Return the (x, y) coordinate for the center point of the cell that contains the specified text.  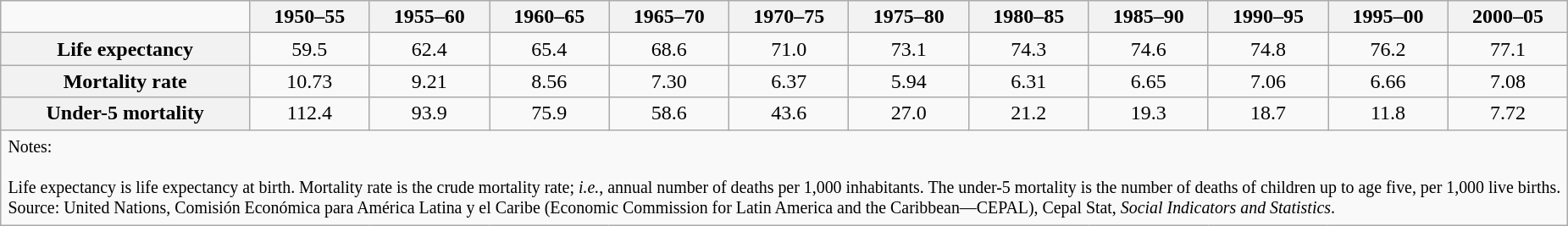
Mortality rate (125, 81)
7.06 (1267, 81)
93.9 (429, 113)
1970–75 (788, 17)
1990–95 (1267, 17)
6.66 (1388, 81)
1995–00 (1388, 17)
27.0 (908, 113)
5.94 (908, 81)
8.56 (549, 81)
9.21 (429, 81)
76.2 (1388, 49)
Under-5 mortality (125, 113)
43.6 (788, 113)
1955–60 (429, 17)
7.08 (1508, 81)
6.31 (1028, 81)
59.5 (310, 49)
Life expectancy (125, 49)
74.8 (1267, 49)
1950–55 (310, 17)
7.30 (669, 81)
62.4 (429, 49)
112.4 (310, 113)
18.7 (1267, 113)
6.65 (1149, 81)
65.4 (549, 49)
7.72 (1508, 113)
77.1 (1508, 49)
71.0 (788, 49)
73.1 (908, 49)
1980–85 (1028, 17)
1965–70 (669, 17)
74.6 (1149, 49)
10.73 (310, 81)
68.6 (669, 49)
19.3 (1149, 113)
74.3 (1028, 49)
11.8 (1388, 113)
2000–05 (1508, 17)
1975–80 (908, 17)
21.2 (1028, 113)
1985–90 (1149, 17)
75.9 (549, 113)
1960–65 (549, 17)
58.6 (669, 113)
6.37 (788, 81)
